Search for the cell housing the specified text and yield its [X, Y] center coordinate. 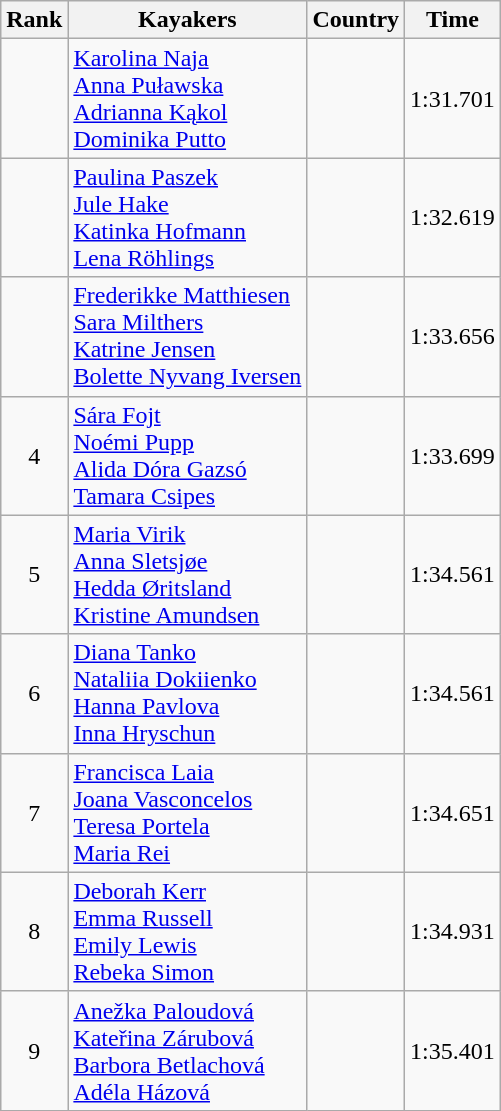
Country [356, 20]
6 [34, 694]
Francisca LaiaJoana VasconcelosTeresa PortelaMaria Rei [188, 812]
Anežka PaloudováKateřina ZárubováBarbora BetlachováAdéla Házová [188, 1050]
8 [34, 932]
1:33.656 [453, 336]
1:34.651 [453, 812]
7 [34, 812]
1:32.619 [453, 218]
Sára FojtNoémi PuppAlida Dóra GazsóTamara Csipes [188, 456]
Paulina PaszekJule HakeKatinka HofmannLena Röhlings [188, 218]
5 [34, 574]
Maria VirikAnna SletsjøeHedda ØritslandKristine Amundsen [188, 574]
1:35.401 [453, 1050]
4 [34, 456]
1:33.699 [453, 456]
9 [34, 1050]
Deborah KerrEmma RussellEmily LewisRebeka Simon [188, 932]
Diana TankoNataliia DokiienkoHanna PavlovaInna Hryschun [188, 694]
Time [453, 20]
Frederikke MatthiesenSara MilthersKatrine JensenBolette Nyvang Iversen [188, 336]
1:31.701 [453, 98]
Kayakers [188, 20]
Rank [34, 20]
1:34.931 [453, 932]
Karolina NajaAnna PuławskaAdrianna KąkolDominika Putto [188, 98]
